From the cell containing the given text, extract its center point as [x, y] coordinate. 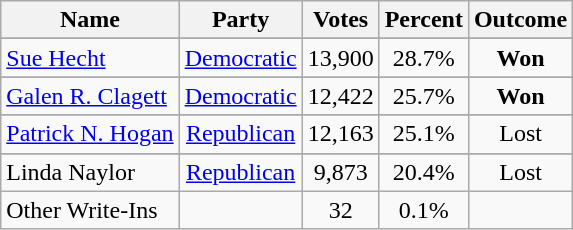
Name [90, 20]
Patrick N. Hogan [90, 134]
Galen R. Clagett [90, 96]
Votes [340, 20]
Other Write-Ins [90, 210]
9,873 [340, 172]
28.7% [424, 58]
12,422 [340, 96]
Percent [424, 20]
Outcome [520, 20]
25.7% [424, 96]
Party [240, 20]
25.1% [424, 134]
Linda Naylor [90, 172]
20.4% [424, 172]
0.1% [424, 210]
32 [340, 210]
Sue Hecht [90, 58]
13,900 [340, 58]
12,163 [340, 134]
